Return the (X, Y) coordinate for the center point of the cell that contains the specified text.  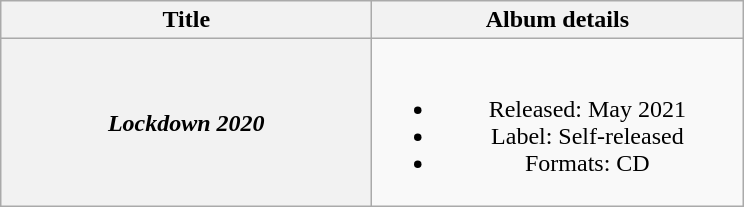
Title (186, 20)
Lockdown 2020 (186, 122)
Album details (558, 20)
Released: May 2021Label: Self-releasedFormats: CD (558, 122)
